Search for the cell housing the specified text and yield its [X, Y] center coordinate. 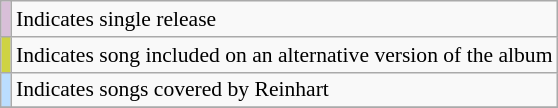
Indicates song included on an alternative version of the album [284, 55]
Indicates songs covered by Reinhart [284, 90]
Indicates single release [284, 19]
